Return the (X, Y) coordinate for the center point of the cell that contains the specified text.  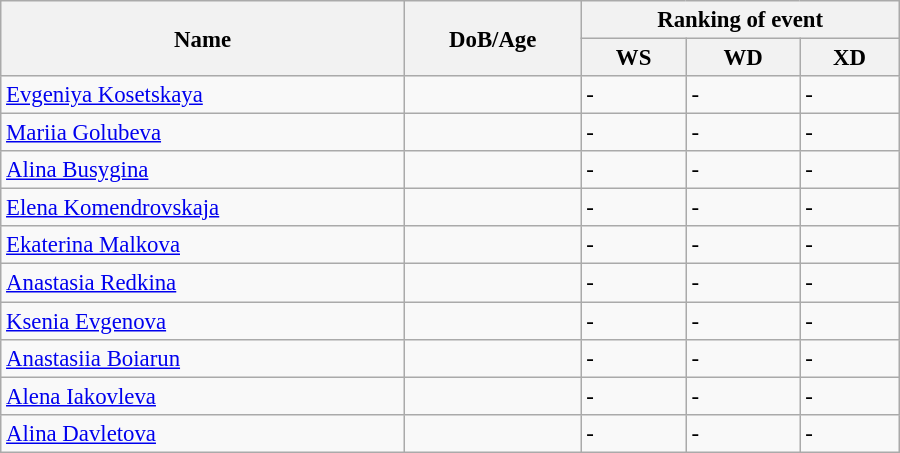
Ranking of event (740, 20)
Elena Komendrovskaja (203, 208)
XD (850, 58)
WD (743, 58)
DoB/Age (492, 38)
Name (203, 38)
Mariia Golubeva (203, 133)
Ekaterina Malkova (203, 245)
Alina Davletova (203, 433)
WS (634, 58)
Ksenia Evgenova (203, 321)
Anastasiia Boiarun (203, 358)
Anastasia Redkina (203, 283)
Evgeniya Kosetskaya (203, 95)
Alina Busygina (203, 170)
Alena Iakovleva (203, 396)
